Search for the cell housing the specified text and yield its (X, Y) center coordinate. 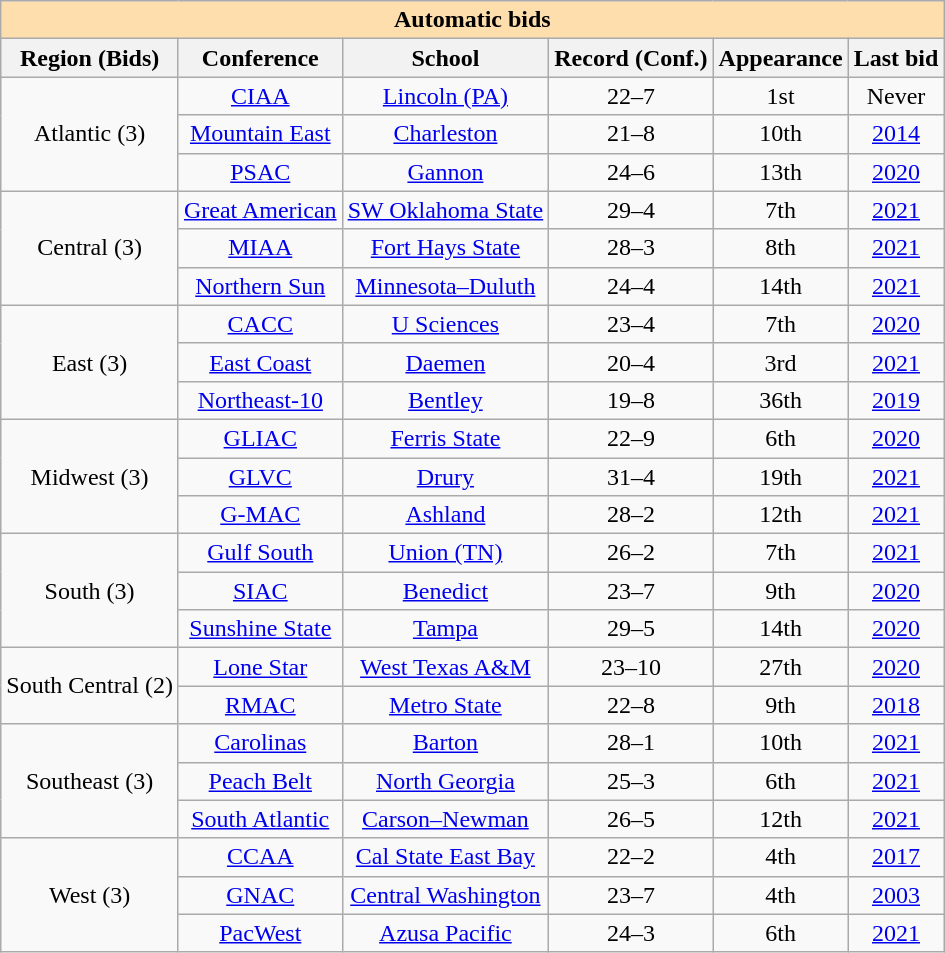
Region (Bids) (90, 58)
Mountain East (260, 134)
20–4 (631, 362)
31–4 (631, 477)
28–2 (631, 515)
Ashland (446, 515)
2017 (896, 857)
Lincoln (PA) (446, 96)
29–5 (631, 629)
RMAC (260, 705)
Sunshine State (260, 629)
West Texas A&M (446, 667)
1st (780, 96)
East (3) (90, 362)
2018 (896, 705)
25–3 (631, 781)
CCAA (260, 857)
22–9 (631, 438)
24–4 (631, 286)
Carson–Newman (446, 819)
North Georgia (446, 781)
22–8 (631, 705)
28–1 (631, 743)
PacWest (260, 933)
8th (780, 248)
21–8 (631, 134)
26–5 (631, 819)
GLVC (260, 477)
36th (780, 400)
Atlantic (3) (90, 134)
Drury (446, 477)
School (446, 58)
Metro State (446, 705)
2003 (896, 895)
Last bid (896, 58)
U Sciences (446, 324)
Automatic bids (472, 20)
Midwest (3) (90, 476)
Record (Conf.) (631, 58)
SW Oklahoma State (446, 210)
Gannon (446, 172)
Gulf South (260, 553)
Never (896, 96)
Conference (260, 58)
SIAC (260, 591)
23–10 (631, 667)
13th (780, 172)
22–2 (631, 857)
Azusa Pacific (446, 933)
CACC (260, 324)
22–7 (631, 96)
Central (3) (90, 248)
Cal State East Bay (446, 857)
Daemen (446, 362)
Southeast (3) (90, 781)
2019 (896, 400)
Peach Belt (260, 781)
23–4 (631, 324)
West (3) (90, 895)
Fort Hays State (446, 248)
South Central (2) (90, 686)
Barton (446, 743)
South Atlantic (260, 819)
2014 (896, 134)
Appearance (780, 58)
28–3 (631, 248)
MIAA (260, 248)
Northern Sun (260, 286)
Bentley (446, 400)
GLIAC (260, 438)
East Coast (260, 362)
24–6 (631, 172)
PSAC (260, 172)
Minnesota–Duluth (446, 286)
26–2 (631, 553)
Great American (260, 210)
Tampa (446, 629)
3rd (780, 362)
29–4 (631, 210)
24–3 (631, 933)
19–8 (631, 400)
Northeast-10 (260, 400)
GNAC (260, 895)
27th (780, 667)
Carolinas (260, 743)
South (3) (90, 591)
Union (TN) (446, 553)
CIAA (260, 96)
19th (780, 477)
G-MAC (260, 515)
Benedict (446, 591)
Ferris State (446, 438)
Central Washington (446, 895)
Charleston (446, 134)
Lone Star (260, 667)
